Return [X, Y] of the center of cell containing provided text 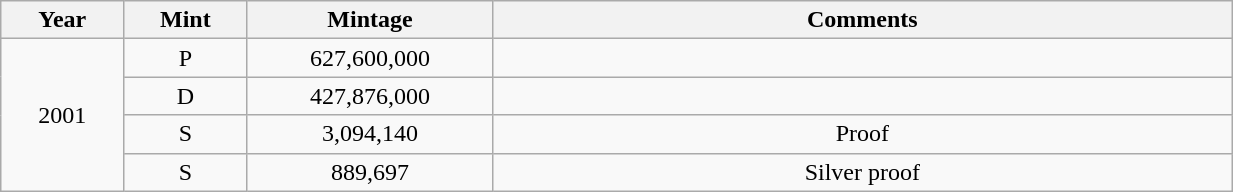
889,697 [370, 172]
Proof [862, 134]
Mint [186, 20]
2001 [62, 115]
Year [62, 20]
P [186, 58]
3,094,140 [370, 134]
427,876,000 [370, 96]
Silver proof [862, 172]
Comments [862, 20]
627,600,000 [370, 58]
Mintage [370, 20]
D [186, 96]
